For the text-containing cell, return its midpoint in [X, Y] coordinate format. 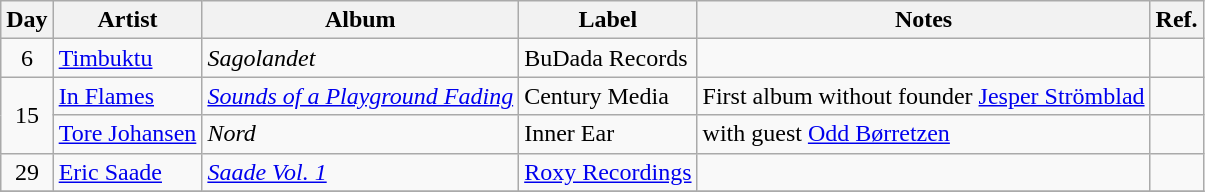
6 [27, 58]
Inner Ear [608, 134]
Notes [924, 20]
Century Media [608, 96]
Sounds of a Playground Fading [360, 96]
Nord [360, 134]
Timbuktu [128, 58]
In Flames [128, 96]
Eric Saade [128, 172]
15 [27, 115]
Day [27, 20]
with guest Odd Børretzen [924, 134]
29 [27, 172]
Sagolandet [360, 58]
Artist [128, 20]
Label [608, 20]
Album [360, 20]
BuDada Records [608, 58]
Ref. [1176, 20]
First album without founder Jesper Strömblad [924, 96]
Roxy Recordings [608, 172]
Saade Vol. 1 [360, 172]
Tore Johansen [128, 134]
